Search for the cell housing the specified text and yield its [X, Y] center coordinate. 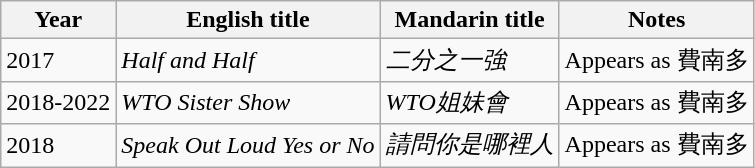
2018-2022 [58, 102]
English title [248, 20]
Speak Out Loud Yes or No [248, 146]
2017 [58, 60]
Year [58, 20]
Half and Half [248, 60]
WTO Sister Show [248, 102]
請問你是哪裡人 [470, 146]
WTO姐妹會 [470, 102]
2018 [58, 146]
Mandarin title [470, 20]
二分之一強 [470, 60]
Notes [656, 20]
